Detect which cell encompasses the target text, then output its [x, y] center coordinate. 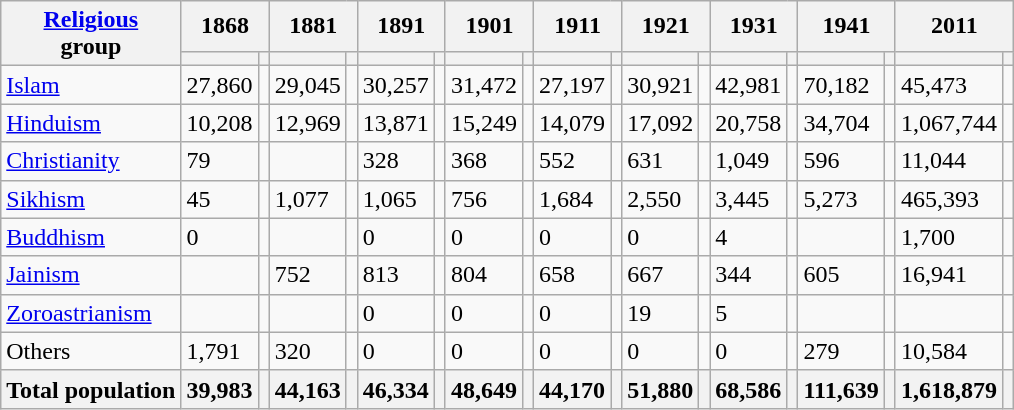
1868 [225, 26]
20,758 [748, 123]
1,684 [572, 199]
1,065 [396, 199]
344 [748, 275]
5 [748, 313]
2,550 [660, 199]
44,163 [308, 389]
1891 [401, 26]
Islam [91, 85]
Zoroastrianism [91, 313]
45,473 [948, 85]
1,700 [948, 237]
17,092 [660, 123]
1941 [846, 26]
30,257 [396, 85]
1921 [666, 26]
11,044 [948, 161]
Others [91, 351]
29,045 [308, 85]
4 [748, 237]
Christianity [91, 161]
10,584 [948, 351]
70,182 [841, 85]
1901 [489, 26]
14,079 [572, 123]
1,077 [308, 199]
51,880 [660, 389]
39,983 [220, 389]
1911 [578, 26]
2011 [954, 26]
1,067,744 [948, 123]
752 [308, 275]
658 [572, 275]
30,921 [660, 85]
42,981 [748, 85]
Hinduism [91, 123]
46,334 [396, 389]
27,860 [220, 85]
813 [396, 275]
44,170 [572, 389]
756 [484, 199]
13,871 [396, 123]
31,472 [484, 85]
320 [308, 351]
552 [572, 161]
328 [396, 161]
68,586 [748, 389]
1881 [313, 26]
Religiousgroup [91, 34]
34,704 [841, 123]
1,618,879 [948, 389]
Buddhism [91, 237]
19 [660, 313]
5,273 [841, 199]
12,969 [308, 123]
3,445 [748, 199]
465,393 [948, 199]
804 [484, 275]
605 [841, 275]
1,049 [748, 161]
48,649 [484, 389]
16,941 [948, 275]
79 [220, 161]
279 [841, 351]
667 [660, 275]
631 [660, 161]
27,197 [572, 85]
1931 [754, 26]
45 [220, 199]
368 [484, 161]
1,791 [220, 351]
111,639 [841, 389]
15,249 [484, 123]
Sikhism [91, 199]
596 [841, 161]
Jainism [91, 275]
Total population [91, 389]
10,208 [220, 123]
